Detect which cell encompasses the target text, then output its (X, Y) center coordinate. 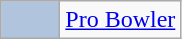
Pro Bowler (120, 20)
